From the cell containing the given text, extract its center point as [x, y] coordinate. 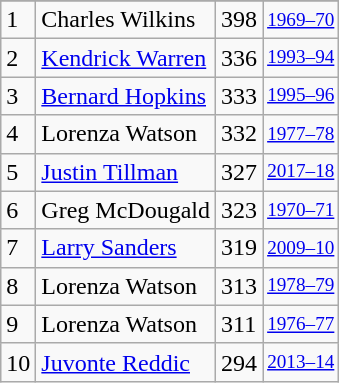
1 [18, 20]
1995–96 [301, 96]
Greg McDougald [126, 210]
2 [18, 58]
6 [18, 210]
1978–79 [301, 286]
2017–18 [301, 172]
8 [18, 286]
319 [240, 248]
332 [240, 134]
1977–78 [301, 134]
10 [18, 362]
7 [18, 248]
327 [240, 172]
Bernard Hopkins [126, 96]
3 [18, 96]
5 [18, 172]
Juvonte Reddic [126, 362]
1969–70 [301, 20]
333 [240, 96]
4 [18, 134]
2013–14 [301, 362]
9 [18, 324]
2009–10 [301, 248]
Kendrick Warren [126, 58]
323 [240, 210]
294 [240, 362]
Charles Wilkins [126, 20]
Larry Sanders [126, 248]
311 [240, 324]
1993–94 [301, 58]
313 [240, 286]
1976–77 [301, 324]
398 [240, 20]
Justin Tillman [126, 172]
336 [240, 58]
1970–71 [301, 210]
